Search for the cell housing the specified text and yield its [x, y] center coordinate. 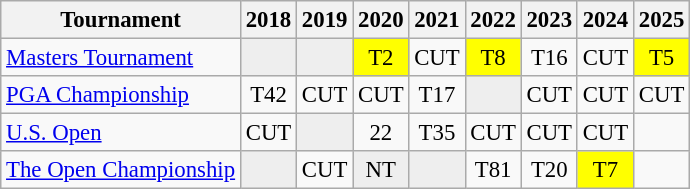
2019 [325, 20]
T2 [381, 58]
T7 [605, 170]
2024 [605, 20]
T20 [549, 170]
T42 [268, 95]
2022 [493, 20]
T17 [437, 95]
T81 [493, 170]
2020 [381, 20]
2021 [437, 20]
22 [381, 133]
Tournament [121, 20]
The Open Championship [121, 170]
T16 [549, 58]
T8 [493, 58]
NT [381, 170]
T5 [661, 58]
2025 [661, 20]
PGA Championship [121, 95]
2023 [549, 20]
U.S. Open [121, 133]
2018 [268, 20]
Masters Tournament [121, 58]
T35 [437, 133]
